Output the (x, y) coordinate of the center of the cell containing the given text.  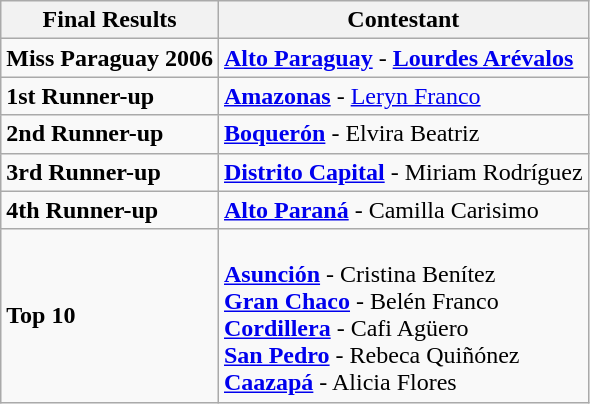
2nd Runner-up (110, 134)
Distrito Capital - Miriam Rodríguez (403, 172)
Top 10 (110, 316)
4th Runner-up (110, 210)
Asunción - Cristina Benítez Gran Chaco - Belén Franco Cordillera - Cafi Agüero San Pedro - Rebeca Quiñónez Caazapá - Alicia Flores (403, 316)
1st Runner-up (110, 96)
3rd Runner-up (110, 172)
Contestant (403, 20)
Alto Paraguay - Lourdes Arévalos (403, 58)
Final Results (110, 20)
Miss Paraguay 2006 (110, 58)
Amazonas - Leryn Franco (403, 96)
Alto Paraná - Camilla Carisimo (403, 210)
Boquerón - Elvira Beatriz (403, 134)
